Extract the [X, Y] coordinate from the center of the cell holding the provided text.  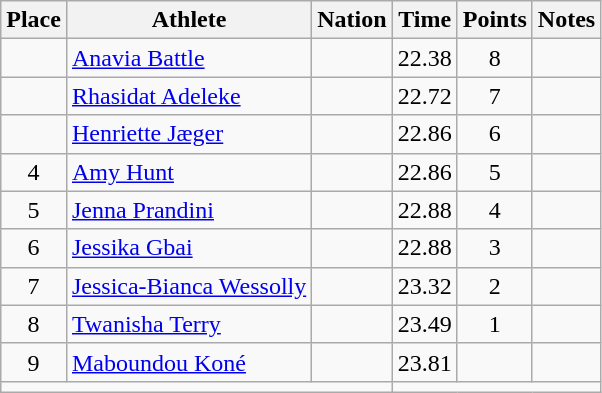
Athlete [188, 20]
22.72 [424, 96]
22.38 [424, 58]
3 [494, 248]
9 [34, 362]
1 [494, 324]
Maboundou Koné [188, 362]
23.49 [424, 324]
Amy Hunt [188, 172]
23.32 [424, 286]
Anavia Battle [188, 58]
Jenna Prandini [188, 210]
Twanisha Terry [188, 324]
23.81 [424, 362]
Rhasidat Adeleke [188, 96]
Points [494, 20]
Notes [566, 20]
Time [424, 20]
Jessica-Bianca Wessolly [188, 286]
Jessika Gbai [188, 248]
Henriette Jæger [188, 134]
2 [494, 286]
Nation [352, 20]
Place [34, 20]
